Determine the (x, y) coordinate at the center of the cell enclosing the given text.  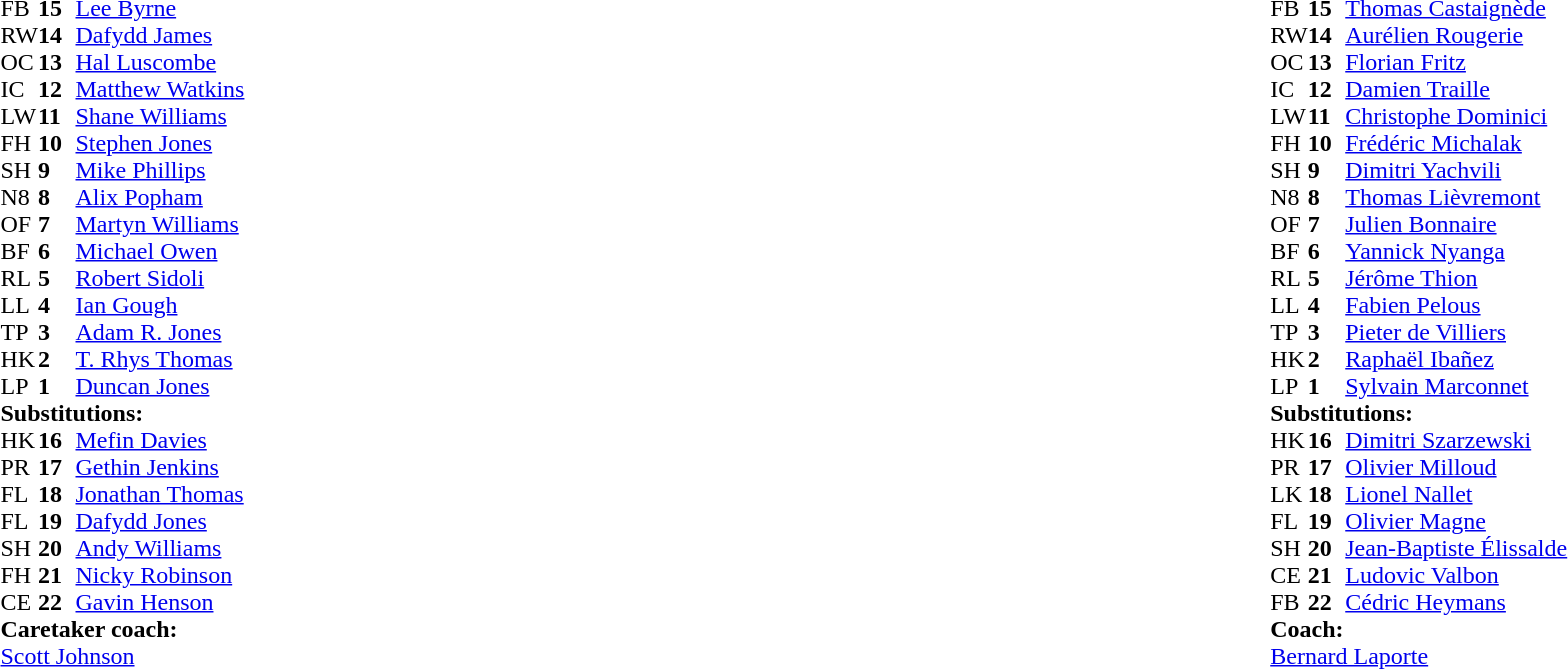
Scott Johnson (122, 656)
Dafydd Jones (160, 522)
Raphaël Ibañez (1456, 360)
Ludovic Valbon (1456, 576)
Stephen Jones (160, 144)
Aurélien Rougerie (1456, 36)
Duncan Jones (160, 386)
Olivier Magne (1456, 522)
Thomas Lièvremont (1456, 198)
Damien Traille (1456, 90)
Andy Williams (160, 548)
Florian Fritz (1456, 62)
Michael Owen (160, 252)
Pieter de Villiers (1456, 332)
Matthew Watkins (160, 90)
Robert Sidoli (160, 278)
Mike Phillips (160, 170)
Jean-Baptiste Élissalde (1456, 548)
Dimitri Yachvili (1456, 170)
Lionel Nallet (1456, 494)
Yannick Nyanga (1456, 252)
Christophe Dominici (1456, 116)
Jonathan Thomas (160, 494)
Julien Bonnaire (1456, 224)
Gethin Jenkins (160, 468)
Cédric Heymans (1456, 602)
Caretaker coach: (122, 630)
Shane Williams (160, 116)
Olivier Milloud (1456, 468)
Dafydd James (160, 36)
T. Rhys Thomas (160, 360)
LK (1289, 494)
Adam R. Jones (160, 332)
Nicky Robinson (160, 576)
Frédéric Michalak (1456, 144)
Ian Gough (160, 306)
Coach: (1418, 630)
Alix Popham (160, 198)
Martyn Williams (160, 224)
Hal Luscombe (160, 62)
Mefin Davies (160, 440)
Gavin Henson (160, 602)
Bernard Laporte (1418, 656)
Jérôme Thion (1456, 278)
Dimitri Szarzewski (1456, 440)
Fabien Pelous (1456, 306)
FB (1289, 602)
Sylvain Marconnet (1456, 386)
